Detect which cell encompasses the target text, then output its [x, y] center coordinate. 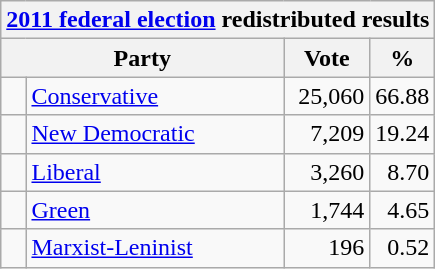
25,060 [327, 96]
New Democratic [155, 134]
196 [327, 248]
% [402, 58]
3,260 [327, 172]
Conservative [155, 96]
66.88 [402, 96]
Vote [327, 58]
4.65 [402, 210]
8.70 [402, 172]
7,209 [327, 134]
Marxist-Leninist [155, 248]
Green [155, 210]
1,744 [327, 210]
2011 federal election redistributed results [218, 20]
Liberal [155, 172]
0.52 [402, 248]
Party [142, 58]
19.24 [402, 134]
